Return (X, Y) of the center of cell containing provided text 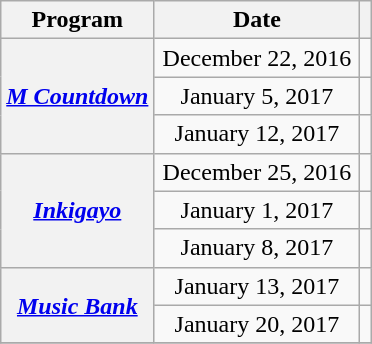
January 8, 2017 (257, 248)
January 13, 2017 (257, 286)
Inkigayo (78, 210)
Program (78, 20)
January 12, 2017 (257, 134)
December 25, 2016 (257, 172)
December 22, 2016 (257, 58)
Date (257, 20)
January 1, 2017 (257, 210)
January 5, 2017 (257, 96)
Music Bank (78, 305)
M Countdown (78, 96)
January 20, 2017 (257, 324)
